Search for the cell housing the specified text and yield its [X, Y] center coordinate. 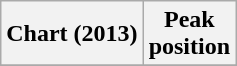
Chart (2013) [72, 34]
Peakposition [189, 34]
